Pinpoint the cell where the given text exists, returning its (X, Y) midpoint coordinate. 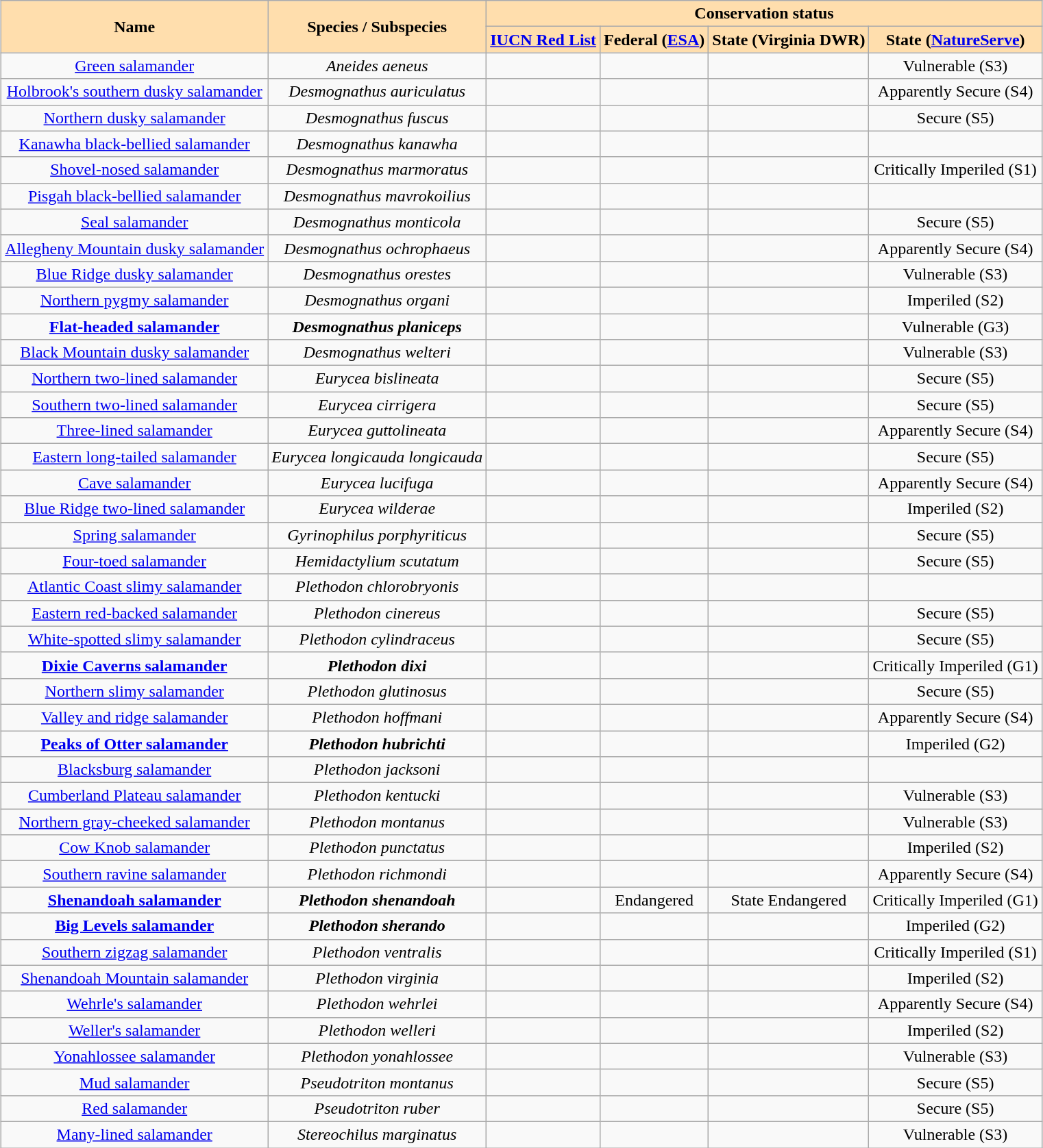
Endangered (654, 900)
Four-toed salamander (134, 561)
Gyrinophilus porphyriticus (377, 535)
Pseudotriton ruber (377, 1108)
Red salamander (134, 1108)
White-spotted slimy salamander (134, 639)
Plethodon shenandoah (377, 900)
Southern ravine salamander (134, 874)
Shovel-nosed salamander (134, 170)
IUCN Red List (543, 40)
Northern pygmy salamander (134, 300)
Plethodon wehrlei (377, 1004)
Desmognathus ochrophaeus (377, 248)
Eastern red-backed salamander (134, 613)
Name (134, 27)
Plethodon punctatus (377, 848)
Stereochilus marginatus (377, 1134)
Shenandoah salamander (134, 900)
Desmognathus monticola (377, 222)
Cumberland Plateau salamander (134, 796)
Conservation status (765, 14)
Plethodon yonahlossee (377, 1056)
Eurycea wilderae (377, 509)
Plethodon glutinosus (377, 691)
Desmognathus auriculatus (377, 92)
Kanawha black-bellied salamander (134, 144)
Plethodon montanus (377, 822)
State (NatureServe) (955, 40)
Cow Knob salamander (134, 848)
State (Virginia DWR) (789, 40)
Black Mountain dusky salamander (134, 353)
Allegheny Mountain dusky salamander (134, 248)
Vulnerable (G3) (955, 327)
Plethodon welleri (377, 1030)
Blue Ridge two-lined salamander (134, 509)
Northern two-lined salamander (134, 379)
Peaks of Otter salamander (134, 743)
Dixie Caverns salamander (134, 665)
Holbrook's southern dusky salamander (134, 92)
Plethodon ventralis (377, 952)
Plethodon sherando (377, 926)
Wehrle's salamander (134, 1004)
Spring salamander (134, 535)
Green salamander (134, 66)
Plethodon cinereus (377, 613)
Northern slimy salamander (134, 691)
Cave salamander (134, 483)
Federal (ESA) (654, 40)
Three-lined salamander (134, 431)
Seal salamander (134, 222)
Blue Ridge dusky salamander (134, 274)
Plethodon jacksoni (377, 770)
Eurycea longicauda longicauda (377, 457)
Eurycea bislineata (377, 379)
Hemidactylium scutatum (377, 561)
Species / Subspecies (377, 27)
Aneides aeneus (377, 66)
Plethodon chlorobryonis (377, 587)
Pseudotriton montanus (377, 1082)
Eastern long-tailed salamander (134, 457)
Desmognathus kanawha (377, 144)
Plethodon hubrichti (377, 743)
Northern dusky salamander (134, 118)
Flat-headed salamander (134, 327)
Desmognathus mavrokoilius (377, 196)
State Endangered (789, 900)
Many-lined salamander (134, 1134)
Desmognathus marmoratus (377, 170)
Southern two-lined salamander (134, 405)
Yonahlossee salamander (134, 1056)
Eurycea lucifuga (377, 483)
Desmognathus planiceps (377, 327)
Shenandoah Mountain salamander (134, 978)
Blacksburg salamander (134, 770)
Plethodon richmondi (377, 874)
Plethodon hoffmani (377, 717)
Valley and ridge salamander (134, 717)
Desmognathus orestes (377, 274)
Desmognathus fuscus (377, 118)
Desmognathus welteri (377, 353)
Desmognathus organi (377, 300)
Northern gray-cheeked salamander (134, 822)
Big Levels salamander (134, 926)
Plethodon kentucki (377, 796)
Plethodon cylindraceus (377, 639)
Plethodon virginia (377, 978)
Mud salamander (134, 1082)
Atlantic Coast slimy salamander (134, 587)
Southern zigzag salamander (134, 952)
Weller's salamander (134, 1030)
Pisgah black-bellied salamander (134, 196)
Plethodon dixi (377, 665)
Eurycea cirrigera (377, 405)
Eurycea guttolineata (377, 431)
